From the cell containing the given text, extract its center point as [x, y] coordinate. 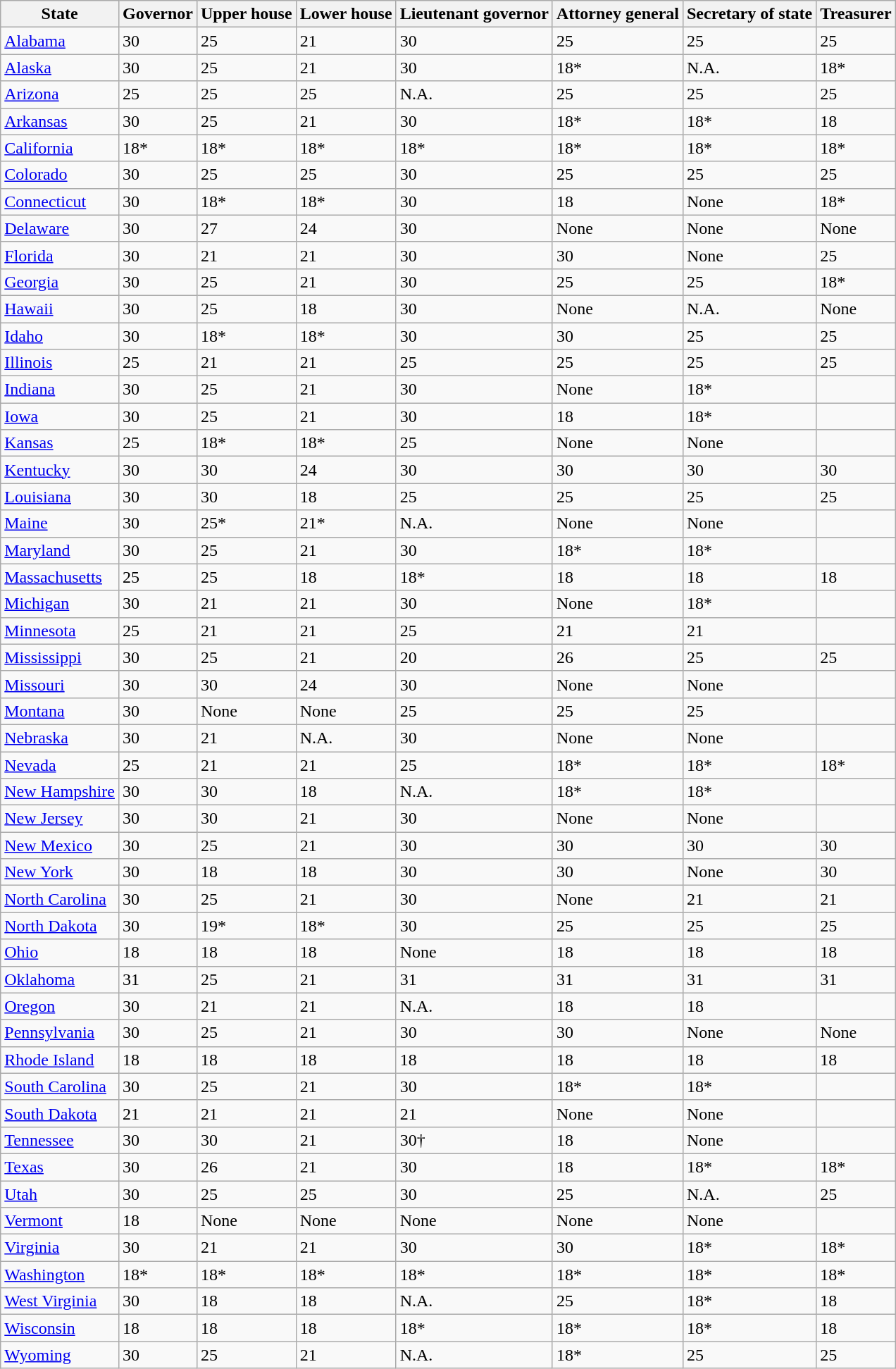
Arizona [60, 94]
21* [346, 524]
Massachusetts [60, 577]
Ohio [60, 953]
Maryland [60, 550]
South Carolina [60, 1086]
Rhode Island [60, 1060]
Texas [60, 1167]
New Jersey [60, 819]
Hawaii [60, 309]
New Mexico [60, 845]
Lieutenant governor [474, 14]
Florida [60, 255]
Wyoming [60, 1355]
New Hampshire [60, 792]
Missouri [60, 684]
Iowa [60, 416]
Nebraska [60, 738]
Virginia [60, 1248]
Vermont [60, 1221]
Alaska [60, 68]
Governor [158, 14]
Oklahoma [60, 979]
Lower house [346, 14]
Nevada [60, 764]
Louisiana [60, 497]
Oregon [60, 1006]
20 [474, 657]
Georgia [60, 282]
30† [474, 1140]
Indiana [60, 390]
Wisconsin [60, 1328]
Illinois [60, 363]
Alabama [60, 41]
Delaware [60, 228]
Tennessee [60, 1140]
Montana [60, 711]
25* [247, 524]
Attorney general [617, 14]
Treasurer [856, 14]
Arkansas [60, 121]
Idaho [60, 336]
California [60, 148]
Washington [60, 1275]
19* [247, 926]
New York [60, 872]
Utah [60, 1194]
Michigan [60, 604]
27 [247, 228]
West Virginia [60, 1301]
Minnesota [60, 631]
North Dakota [60, 926]
Mississippi [60, 657]
Connecticut [60, 202]
Kansas [60, 443]
South Dakota [60, 1113]
Secretary of state [749, 14]
State [60, 14]
Pennsylvania [60, 1033]
North Carolina [60, 899]
Kentucky [60, 470]
Colorado [60, 175]
Upper house [247, 14]
Maine [60, 524]
